Find where the given text appears and provide that cell's center as (x, y) coordinate. 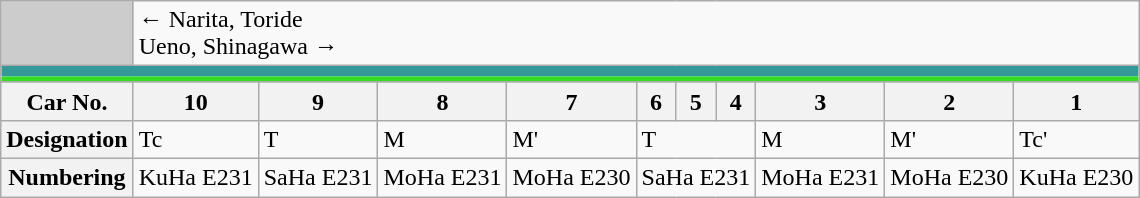
10 (196, 101)
Tc (196, 139)
9 (318, 101)
Numbering (67, 177)
7 (572, 101)
3 (820, 101)
8 (442, 101)
KuHa E230 (1076, 177)
6 (656, 101)
Tc' (1076, 139)
5 (696, 101)
Designation (67, 139)
2 (950, 101)
KuHa E231 (196, 177)
1 (1076, 101)
Car No. (67, 101)
4 (736, 101)
← Narita, TorideUeno, Shinagawa → (636, 34)
